Determine the [x, y] coordinate at the center of the cell enclosing the given text.  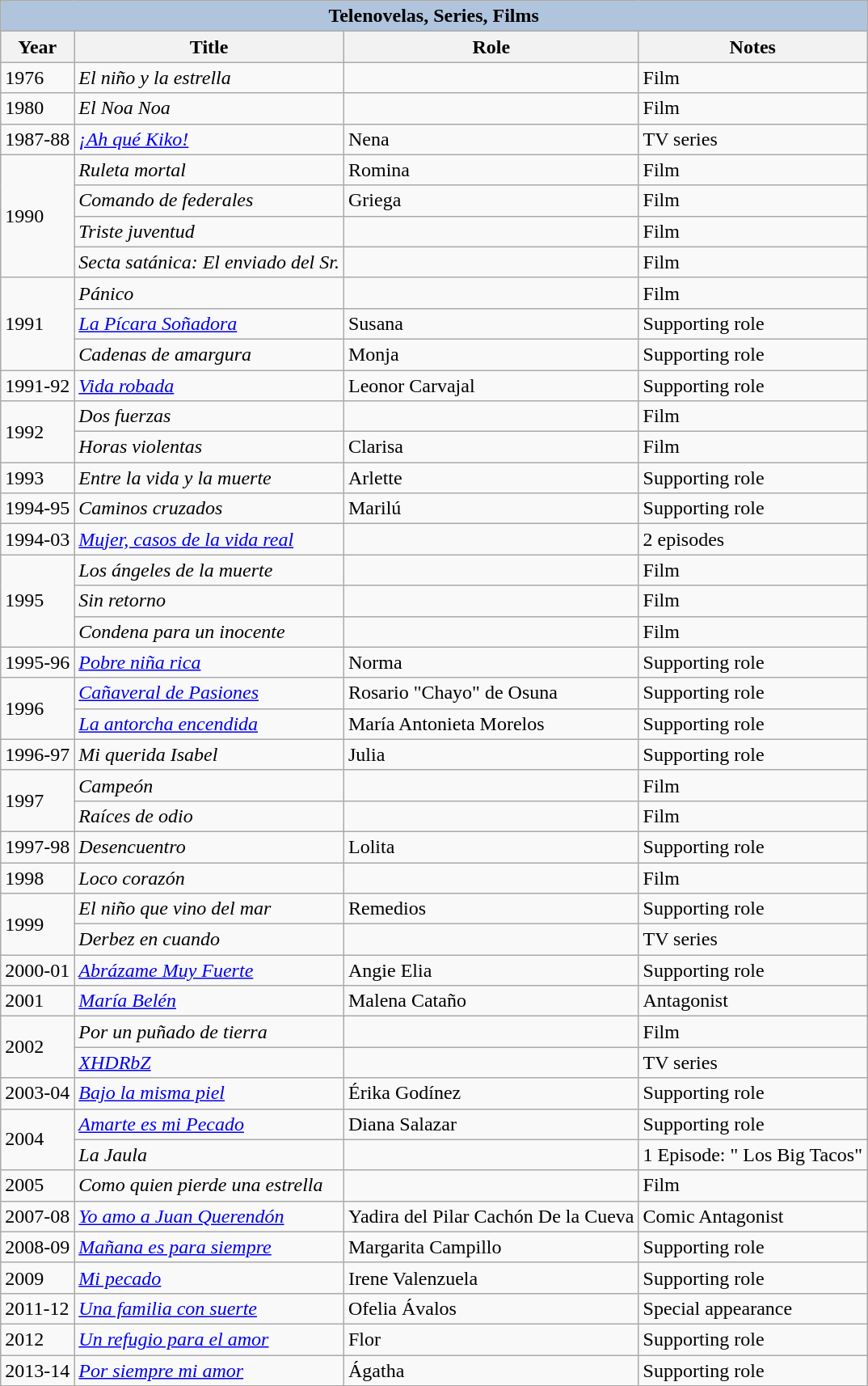
2008-09 [37, 1247]
Sin retorno [209, 601]
1997 [37, 801]
1994-95 [37, 509]
2004 [37, 1139]
Role [491, 47]
1993 [37, 478]
Secta satánica: El enviado del Sr. [209, 262]
Clarisa [491, 447]
2013-14 [37, 1371]
1987-88 [37, 139]
María Antonieta Morelos [491, 724]
1990 [37, 216]
Abrázame Muy Fuerte [209, 970]
1999 [37, 924]
1996 [37, 708]
Pánico [209, 293]
Amarte es mi Pecado [209, 1124]
El Noa Noa [209, 108]
Rosario "Chayo" de Osuna [491, 693]
2011-12 [37, 1308]
Loco corazón [209, 877]
1998 [37, 877]
Comic Antagonist [753, 1216]
Como quien pierde una estrella [209, 1185]
1976 [37, 78]
1980 [37, 108]
Leonor Carvajal [491, 386]
La Pícara Soñadora [209, 323]
Lolita [491, 847]
Flor [491, 1339]
Irene Valenzuela [491, 1278]
Mi querida Isabel [209, 754]
Malena Cataño [491, 1001]
Yo amo a Juan Querendón [209, 1216]
Érika Godínez [491, 1093]
Special appearance [753, 1308]
Comando de federales [209, 201]
Campeón [209, 785]
Cañaveral de Pasiones [209, 693]
El niño y la estrella [209, 78]
Margarita Campillo [491, 1247]
XHDRbZ [209, 1063]
1991-92 [37, 386]
Marilú [491, 509]
Notes [753, 47]
Derbez en cuando [209, 940]
Pobre niña rica [209, 662]
Cadenas de amargura [209, 354]
Horas violentas [209, 447]
Romina [491, 170]
Monja [491, 354]
Remedios [491, 909]
2 episodes [753, 539]
Telenovelas, Series, Films [434, 16]
2001 [37, 1001]
Desencuentro [209, 847]
Arlette [491, 478]
Title [209, 47]
Por siempre mi amor [209, 1371]
Una familia con suerte [209, 1308]
Ruleta mortal [209, 170]
1996-97 [37, 754]
Nena [491, 139]
Triste juventud [209, 231]
¡Ah qué Kiko! [209, 139]
Norma [491, 662]
2005 [37, 1185]
Caminos cruzados [209, 509]
Entre la vida y la muerte [209, 478]
1995-96 [37, 662]
2000-01 [37, 970]
Raíces de odio [209, 816]
La antorcha encendida [209, 724]
1997-98 [37, 847]
Dos fuerzas [209, 416]
Year [37, 47]
2002 [37, 1047]
Un refugio para el amor [209, 1339]
2007-08 [37, 1216]
Bajo la misma piel [209, 1093]
Susana [491, 323]
2009 [37, 1278]
La Jaula [209, 1155]
Angie Elia [491, 970]
2003-04 [37, 1093]
Diana Salazar [491, 1124]
Julia [491, 754]
Mi pecado [209, 1278]
El niño que vino del mar [209, 909]
Ágatha [491, 1371]
2012 [37, 1339]
1991 [37, 323]
Vida robada [209, 386]
1995 [37, 601]
María Belén [209, 1001]
Condena para un inocente [209, 632]
Por un puñado de tierra [209, 1032]
Yadira del Pilar Cachón De la Cueva [491, 1216]
1 Episode: " Los Big Tacos" [753, 1155]
1992 [37, 432]
Antagonist [753, 1001]
Los ángeles de la muerte [209, 570]
Ofelia Ávalos [491, 1308]
Mujer, casos de la vida real [209, 539]
Mañana es para siempre [209, 1247]
Griega [491, 201]
1994-03 [37, 539]
